Return (x, y) of the center of cell containing provided text 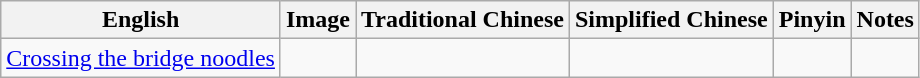
Pinyin (812, 20)
Image (318, 20)
English (141, 20)
Notes (885, 20)
Simplified Chinese (671, 20)
Traditional Chinese (463, 20)
Crossing the bridge noodles (141, 58)
